Detect which cell encompasses the target text, then output its (X, Y) center coordinate. 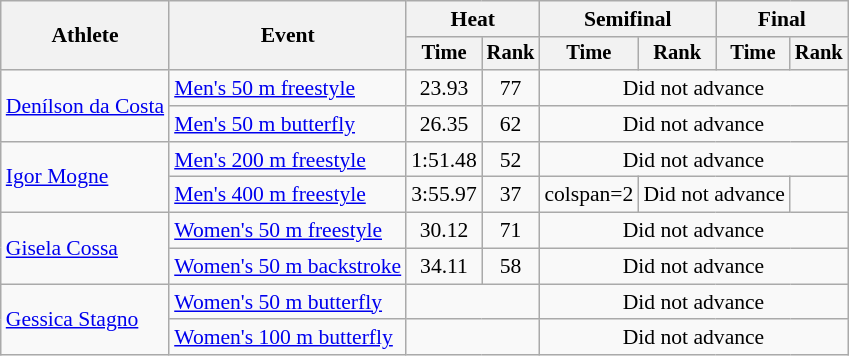
Women's 50 m freestyle (288, 231)
colspan=2 (588, 195)
Event (288, 36)
23.93 (444, 88)
34.11 (444, 267)
30.12 (444, 231)
Men's 200 m freestyle (288, 160)
Women's 100 m butterfly (288, 338)
1:51.48 (444, 160)
26.35 (444, 124)
Men's 400 m freestyle (288, 195)
Final (782, 19)
Gessica Stagno (85, 320)
Athlete (85, 36)
58 (511, 267)
37 (511, 195)
3:55.97 (444, 195)
Igor Mogne (85, 178)
Gisela Cossa (85, 248)
52 (511, 160)
Women's 50 m backstroke (288, 267)
Heat (472, 19)
Denílson da Costa (85, 106)
77 (511, 88)
Semifinal (628, 19)
Men's 50 m freestyle (288, 88)
71 (511, 231)
Men's 50 m butterfly (288, 124)
Women's 50 m butterfly (288, 302)
62 (511, 124)
